Search for the cell housing the specified text and yield its (x, y) center coordinate. 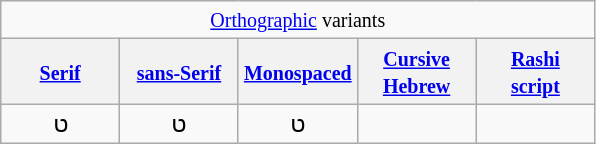
Rashiscript (536, 72)
Serif (60, 72)
CursiveHebrew (416, 72)
Monospaced (298, 72)
sans-Serif (180, 72)
Orthographic variants (298, 20)
